Provide the (X, Y) coordinate of the cell's center where the given text is located.  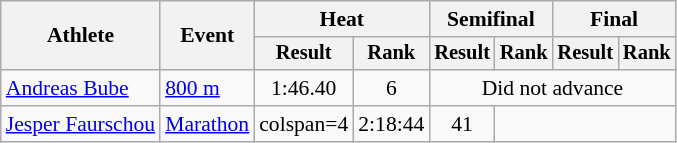
Andreas Bube (80, 88)
colspan=4 (304, 124)
41 (462, 124)
Athlete (80, 36)
2:18:44 (391, 124)
Marathon (207, 124)
Jesper Faurschou (80, 124)
Event (207, 36)
800 m (207, 88)
Did not advance (552, 88)
1:46.40 (304, 88)
6 (391, 88)
Heat (342, 19)
Final (614, 19)
Semifinal (490, 19)
